Detect which cell encompasses the target text, then output its [x, y] center coordinate. 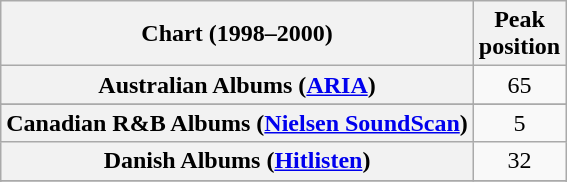
Danish Albums (Hitlisten) [238, 161]
Australian Albums (ARIA) [238, 85]
65 [519, 85]
Peakposition [519, 34]
Canadian R&B Albums (Nielsen SoundScan) [238, 123]
32 [519, 161]
Chart (1998–2000) [238, 34]
5 [519, 123]
